Pinpoint the cell where the given text exists, returning its [x, y] midpoint coordinate. 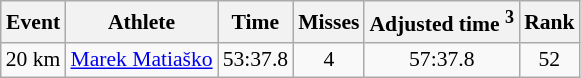
57:37.8 [442, 60]
53:37.8 [256, 60]
20 km [34, 60]
4 [328, 60]
Adjusted time 3 [442, 22]
Marek Matiaško [141, 60]
Event [34, 22]
Rank [550, 22]
Time [256, 22]
Misses [328, 22]
Athlete [141, 22]
52 [550, 60]
